Determine the [X, Y] coordinate at the center of the cell enclosing the given text.  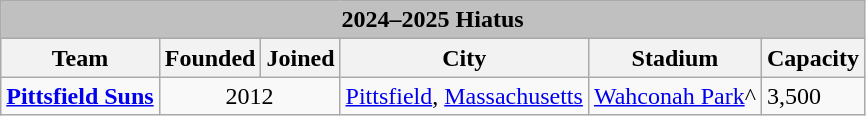
2024–2025 Hiatus [433, 20]
Joined [300, 58]
Wahconah Park^ [674, 96]
3,500 [812, 96]
Capacity [812, 58]
Team [80, 58]
2012 [250, 96]
City [464, 58]
Founded [210, 58]
Pittsfield, Massachusetts [464, 96]
Pittsfield Suns [80, 96]
Stadium [674, 58]
